Scan for the cell matching the given text and deliver its (X, Y) coordinate at center. 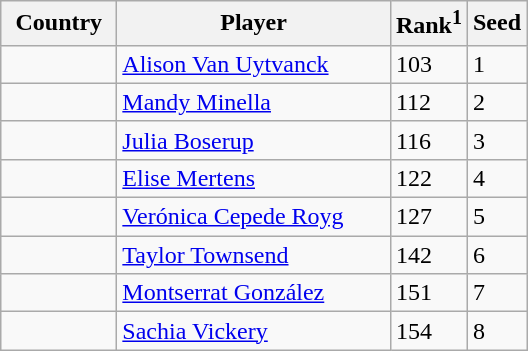
103 (428, 64)
122 (428, 178)
Elise Mertens (254, 178)
2 (496, 102)
Country (59, 24)
4 (496, 178)
6 (496, 255)
142 (428, 255)
151 (428, 293)
116 (428, 140)
Player (254, 24)
127 (428, 217)
Seed (496, 24)
Taylor Townsend (254, 255)
Alison Van Uytvanck (254, 64)
154 (428, 331)
5 (496, 217)
Julia Boserup (254, 140)
1 (496, 64)
Rank1 (428, 24)
Sachia Vickery (254, 331)
Verónica Cepede Royg (254, 217)
8 (496, 331)
7 (496, 293)
Mandy Minella (254, 102)
112 (428, 102)
Montserrat González (254, 293)
3 (496, 140)
